Capture the cell that displays the provided text and extract its (x, y) central coordinate. 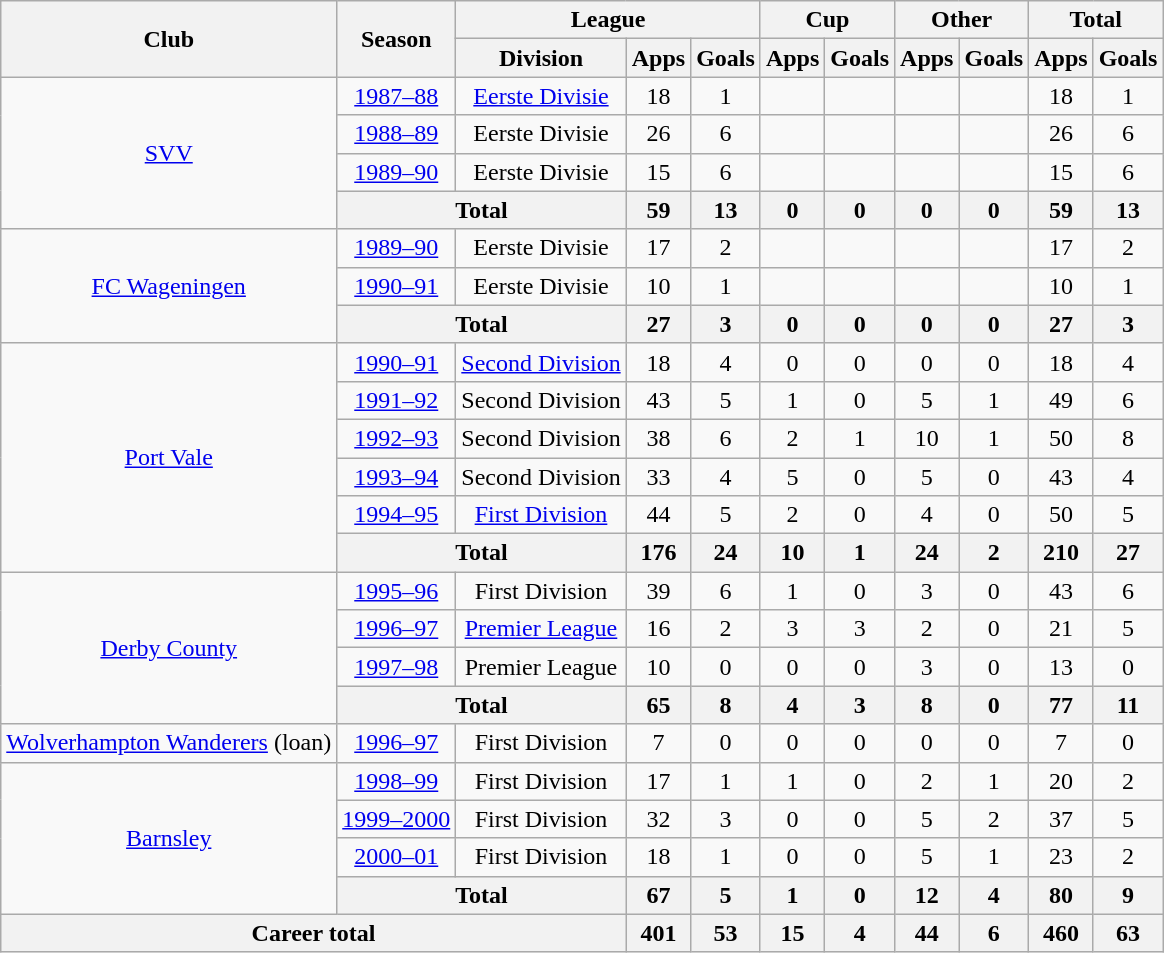
1994–95 (396, 515)
1999–2000 (396, 819)
1987–88 (396, 96)
Derby County (169, 648)
12 (927, 895)
401 (658, 933)
FC Wageningen (169, 286)
77 (1061, 705)
Division (541, 58)
53 (726, 933)
16 (658, 629)
1992–93 (396, 438)
38 (658, 438)
23 (1061, 857)
Barnsley (169, 838)
33 (658, 477)
37 (1061, 819)
460 (1061, 933)
21 (1061, 629)
Season (396, 39)
63 (1128, 933)
Club (169, 39)
9 (1128, 895)
49 (1061, 400)
Port Vale (169, 457)
20 (1061, 781)
80 (1061, 895)
1993–94 (396, 477)
67 (658, 895)
32 (658, 819)
Cup (827, 20)
210 (1061, 553)
1997–98 (396, 667)
176 (658, 553)
Other (962, 20)
39 (658, 591)
1988–89 (396, 134)
1995–96 (396, 591)
Career total (314, 933)
Wolverhampton Wanderers (loan) (169, 743)
League (608, 20)
1991–92 (396, 400)
SVV (169, 153)
1998–99 (396, 781)
2000–01 (396, 857)
11 (1128, 705)
65 (658, 705)
